From the cell containing the given text, extract its center point as [x, y] coordinate. 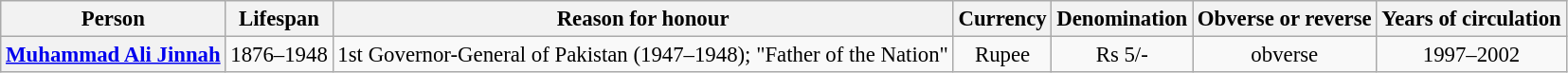
Muhammad Ali Jinnah [114, 55]
Currency [1002, 19]
obverse [1285, 55]
Rs 5/- [1122, 55]
Obverse or reverse [1285, 19]
Rupee [1002, 55]
Denomination [1122, 19]
1876–1948 [279, 55]
Years of circulation [1471, 19]
Reason for honour [642, 19]
1st Governor-General of Pakistan (1947–1948); "Father of the Nation" [642, 55]
Person [114, 19]
1997–2002 [1471, 55]
Lifespan [279, 19]
